For the text-containing cell, return its midpoint in (X, Y) coordinate format. 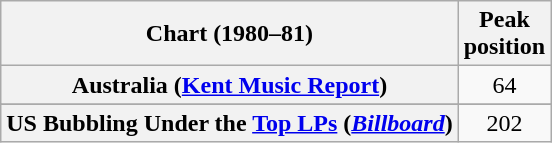
US Bubbling Under the Top LPs (Billboard) (230, 123)
Australia (Kent Music Report) (230, 85)
Chart (1980–81) (230, 34)
202 (504, 123)
Peakposition (504, 34)
64 (504, 85)
